Output the (X, Y) coordinate of the center of the cell containing the given text.  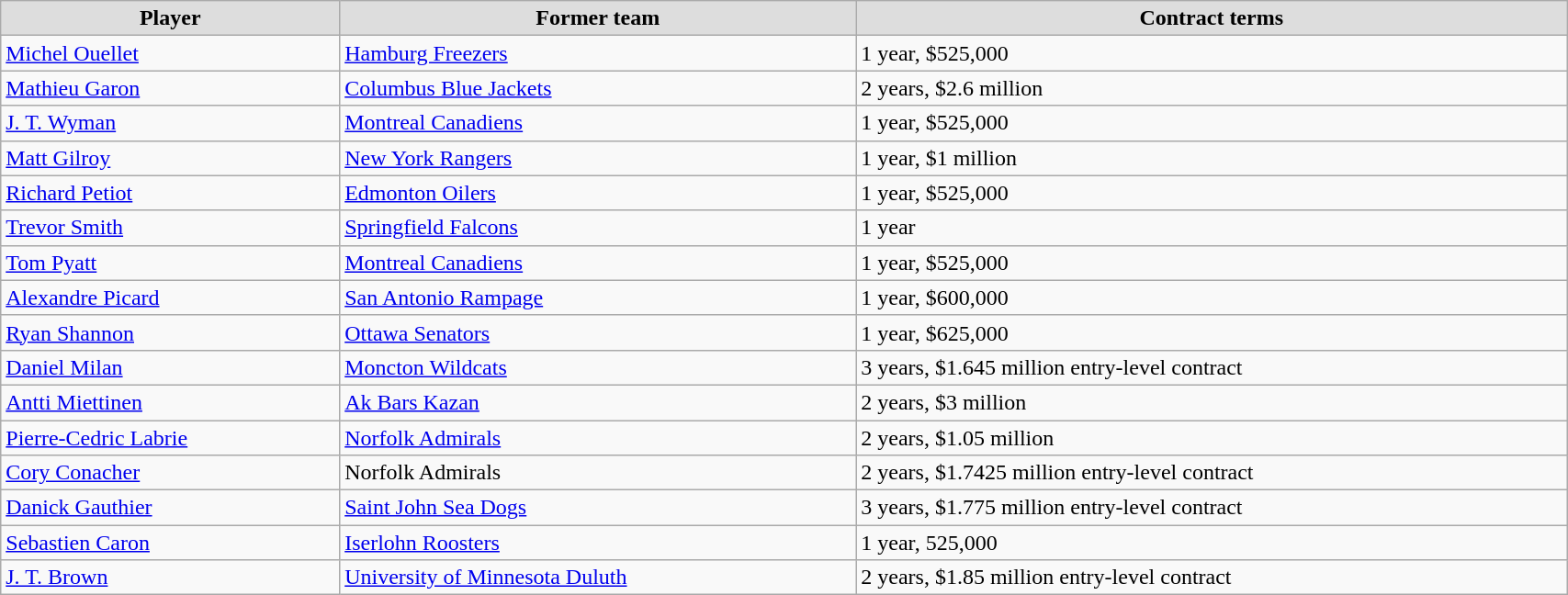
Edmonton Oilers (598, 193)
Matt Gilroy (171, 158)
1 year, $600,000 (1212, 297)
Cory Conacher (171, 473)
Trevor Smith (171, 228)
University of Minnesota Duluth (598, 578)
Richard Petiot (171, 193)
Former team (598, 18)
Antti Miettinen (171, 402)
Ottawa Senators (598, 332)
1 year, $625,000 (1212, 332)
Columbus Blue Jackets (598, 88)
1 year (1212, 228)
Hamburg Freezers (598, 53)
Iserlohn Roosters (598, 543)
2 years, $1.85 million entry-level contract (1212, 578)
J. T. Wyman (171, 123)
Michel Ouellet (171, 53)
New York Rangers (598, 158)
Moncton Wildcats (598, 367)
3 years, $1.775 million entry-level contract (1212, 508)
2 years, $1.7425 million entry-level contract (1212, 473)
2 years, $1.05 million (1212, 438)
Contract terms (1212, 18)
3 years, $1.645 million entry-level contract (1212, 367)
J. T. Brown (171, 578)
1 year, 525,000 (1212, 543)
Mathieu Garon (171, 88)
Alexandre Picard (171, 297)
Saint John Sea Dogs (598, 508)
Ak Bars Kazan (598, 402)
Tom Pyatt (171, 263)
Sebastien Caron (171, 543)
2 years, $3 million (1212, 402)
Pierre-Cedric Labrie (171, 438)
Daniel Milan (171, 367)
Springfield Falcons (598, 228)
Danick Gauthier (171, 508)
1 year, $1 million (1212, 158)
Player (171, 18)
2 years, $2.6 million (1212, 88)
Ryan Shannon (171, 332)
San Antonio Rampage (598, 297)
